Scan for the cell matching the given text and deliver its [X, Y] coordinate at center. 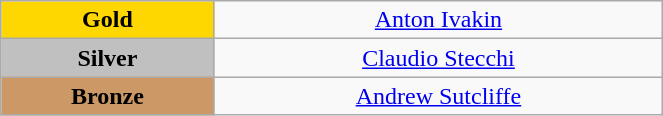
Silver [108, 58]
Claudio Stecchi [438, 58]
Bronze [108, 96]
Anton Ivakin [438, 20]
Gold [108, 20]
Andrew Sutcliffe [438, 96]
